Detect which cell encompasses the target text, then output its (x, y) center coordinate. 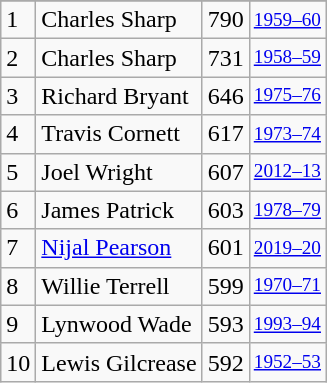
593 (226, 324)
1978–79 (287, 210)
3 (18, 96)
Richard Bryant (119, 96)
4 (18, 134)
1993–94 (287, 324)
603 (226, 210)
601 (226, 248)
9 (18, 324)
6 (18, 210)
731 (226, 58)
Lynwood Wade (119, 324)
1958–59 (287, 58)
Joel Wright (119, 172)
2012–13 (287, 172)
Travis Cornett (119, 134)
617 (226, 134)
646 (226, 96)
1 (18, 20)
599 (226, 286)
Lewis Gilcrease (119, 362)
Nijal Pearson (119, 248)
5 (18, 172)
607 (226, 172)
7 (18, 248)
James Patrick (119, 210)
1970–71 (287, 286)
1973–74 (287, 134)
Willie Terrell (119, 286)
1959–60 (287, 20)
1975–76 (287, 96)
2019–20 (287, 248)
790 (226, 20)
8 (18, 286)
1952–53 (287, 362)
2 (18, 58)
592 (226, 362)
10 (18, 362)
